Extract the [X, Y] coordinate from the center of the cell holding the provided text.  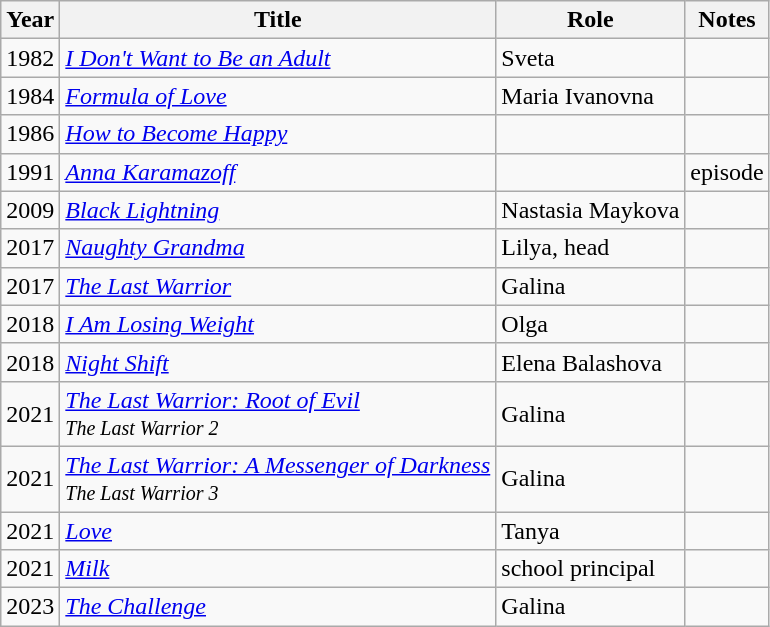
I Don't Want to Be an Adult [278, 58]
2009 [30, 210]
Love [278, 531]
Milk [278, 569]
Tanya [590, 531]
Formula of Love [278, 96]
The Last Warrior: Root of Evil The Last Warrior 2 [278, 414]
2023 [30, 607]
1986 [30, 134]
Elena Balashova [590, 362]
Title [278, 20]
How to Become Happy [278, 134]
Night Shift [278, 362]
Black Lightning [278, 210]
1984 [30, 96]
Olga [590, 324]
episode [727, 172]
Nastasia Maykova [590, 210]
1991 [30, 172]
Role [590, 20]
1982 [30, 58]
Sveta [590, 58]
Lilya, head [590, 248]
Naughty Grandma [278, 248]
school principal [590, 569]
Year [30, 20]
I Am Losing Weight [278, 324]
The Last Warrior: A Messenger of Darkness The Last Warrior 3 [278, 478]
The Last Warrior [278, 286]
Notes [727, 20]
Anna Karamazoff [278, 172]
The Challenge [278, 607]
Maria Ivanovna [590, 96]
